Return the (X, Y) coordinate for the center point of the cell that contains the specified text.  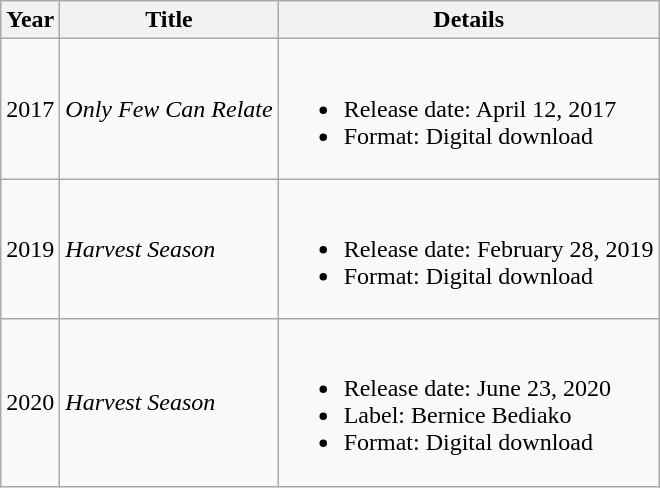
Release date: June 23, 2020Label: Bernice BediakoFormat: Digital download (468, 402)
Details (468, 20)
Year (30, 20)
Only Few Can Relate (169, 109)
Release date: April 12, 2017Format: Digital download (468, 109)
Release date: February 28, 2019Format: Digital download (468, 249)
2019 (30, 249)
2017 (30, 109)
Title (169, 20)
2020 (30, 402)
